Pinpoint the cell where the given text exists, returning its (X, Y) midpoint coordinate. 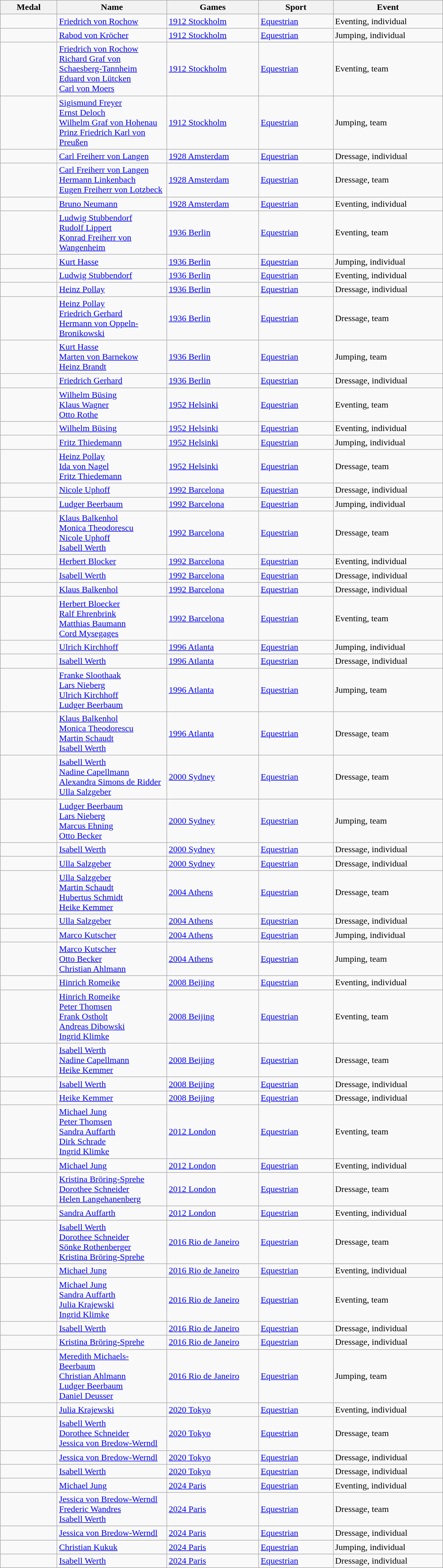
Kristina Bröring-SpreheDorothee SchneiderHelen Langehanenberg (112, 1189)
Rabod von Kröcher (112, 35)
Kurt Hasse (112, 261)
Isabell WerthDorothee SchneiderJessica von Bredow-Werndl (112, 1433)
Klaus BalkenholMonica TheodorescuMartin SchaudtIsabell Werth (112, 734)
Marco Kutscher (112, 935)
Isabell WerthNadine CapellmannHeike Kemmer (112, 1060)
Michael JungPeter ThomsenSandra AuffarthDirk SchradeIngrid Klimke (112, 1131)
Ulla SalzgeberMartin SchaudtHubertus SchmidtHeike Kemmer (112, 892)
Heinz PollayIda von NagelFritz Thiedemann (112, 466)
Isabell WerthNadine CapellmannAlexandra Simons de RidderUlla Salzgeber (112, 777)
Klaus BalkenholMonica TheodorescuNicole UphoffIsabell Werth (112, 533)
Heinz Pollay (112, 289)
Herbert BloeckerRalf EhrenbrinkMatthias BaumannCord Mysegages (112, 618)
Jessica von Bredow-WerndlFrederic WandresIsabell Werth (112, 1509)
Franke SloothaakLars NiebergUlrich KirchhoffLudger Beerbaum (112, 690)
Ludwig Stubbendorf (112, 275)
Christian Kukuk (112, 1547)
Herbert Blocker (112, 562)
Friedrich von Rochow (112, 21)
Friedrich von RochowRichard Graf von Schaesberg-TannheimEduard von LütckenCarl von Moers (112, 69)
Kurt HasseMarten von BarnekowHeinz Brandt (112, 357)
Fritz Thiedemann (112, 442)
Julia Krajewski (112, 1410)
Sandra Auffarth (112, 1213)
Michael JungSandra AuffarthJulia KrajewskiIngrid Klimke (112, 1300)
Carl Freiherr von Langen (112, 156)
Heike Kemmer (112, 1098)
Event (388, 7)
Sport (296, 7)
Bruno Neumann (112, 204)
Hinrich RomeikePeter ThomsenFrank OstholtAndreas DibowskiIngrid Klimke (112, 1016)
Isabell WerthDorothee SchneiderSönke RothenbergerKristina Bröring-Sprehe (112, 1242)
Sigismund FreyerErnst DelochWilhelm Graf von Hohenau Prinz Friedrich Karl von Preußen (112, 122)
Kristina Bröring-Sprehe (112, 1342)
Ludger Beerbaum (112, 504)
Wilhelm BüsingKlaus WagnerOtto Rothe (112, 405)
Wilhelm Büsing (112, 428)
Klaus Balkenhol (112, 589)
Ludger BeerbaumLars NiebergMarcus EhningOtto Becker (112, 821)
Ulrich Kirchhoff (112, 647)
Carl Freiherr von LangenHermann LinkenbachEugen Freiherr von Lotzbeck (112, 180)
Heinz PollayFriedrich GerhardHermann von Oppeln-Bronikowski (112, 318)
Friedrich Gerhard (112, 381)
Marco KutscherOtto BeckerChristian Ahlmann (112, 959)
Nicole Uphoff (112, 490)
Meredith Michaels-BeerbaumChristian AhlmannLudger BeerbaumDaniel Deusser (112, 1376)
Name (112, 7)
Games (213, 7)
Medal (29, 7)
Ludwig StubbendorfRudolf LippertKonrad Freiherr von Wangenheim (112, 232)
Hinrich Romeike (112, 983)
